Detect which cell encompasses the target text, then output its (X, Y) center coordinate. 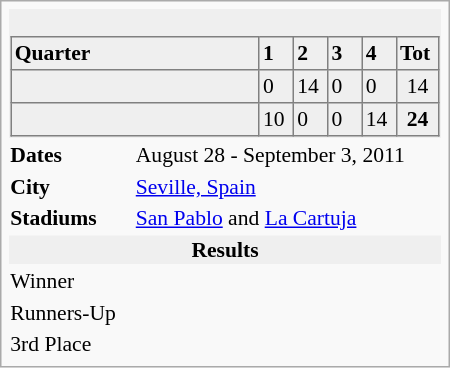
1 (276, 54)
Tot (418, 54)
City (70, 186)
24 (418, 120)
3 (345, 54)
Results (225, 249)
3rd Place (70, 344)
Runners-Up (70, 312)
Quarter (135, 54)
Stadiums (70, 218)
Seville, Spain (288, 186)
2 (311, 54)
August 28 - September 3, 2011 (288, 155)
Dates (70, 155)
Winner (70, 281)
San Pablo and La Cartuja (288, 218)
10 (276, 120)
4 (379, 54)
Quarter 1 2 3 4 Tot 0 14 0 0 14 10 0 0 14 24 (225, 74)
